Identify which cell holds the provided text, then report its (x, y) central coordinate. 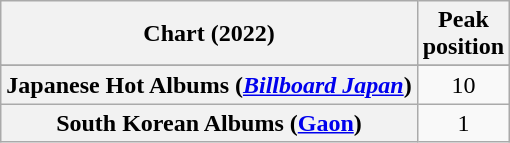
Peakposition (463, 34)
South Korean Albums (Gaon) (209, 123)
1 (463, 123)
Japanese Hot Albums (Billboard Japan) (209, 85)
Chart (2022) (209, 34)
10 (463, 85)
